Search for the cell housing the specified text and yield its [x, y] center coordinate. 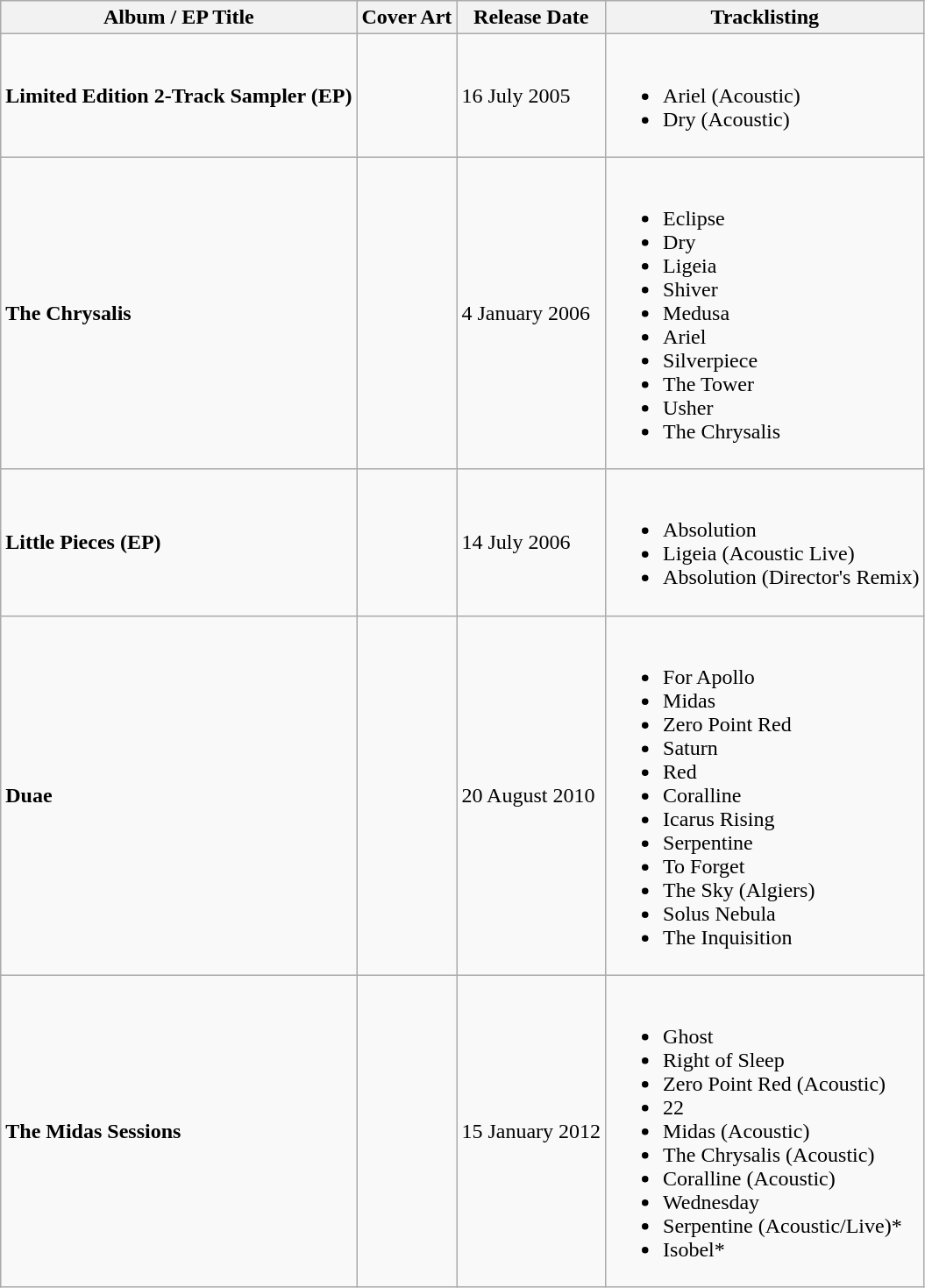
15 January 2012 [531, 1131]
Limited Edition 2-Track Sampler (EP) [179, 96]
Ariel (Acoustic)Dry (Acoustic) [765, 96]
Little Pieces (EP) [179, 542]
4 January 2006 [531, 313]
Tracklisting [765, 18]
The Chrysalis [179, 313]
14 July 2006 [531, 542]
Duae [179, 795]
AbsolutionLigeia (Acoustic Live)Absolution (Director's Remix) [765, 542]
EclipseDryLigeiaShiverMedusaArielSilverpieceThe TowerUsherThe Chrysalis [765, 313]
16 July 2005 [531, 96]
Cover Art [407, 18]
GhostRight of SleepZero Point Red (Acoustic)22Midas (Acoustic)The Chrysalis (Acoustic)Coralline (Acoustic)WednesdaySerpentine (Acoustic/Live)*Isobel* [765, 1131]
Album / EP Title [179, 18]
The Midas Sessions [179, 1131]
20 August 2010 [531, 795]
Release Date [531, 18]
For ApolloMidasZero Point RedSaturnRedCorallineIcarus RisingSerpentineTo ForgetThe Sky (Algiers)Solus NebulaThe Inquisition [765, 795]
